Provide the (X, Y) coordinate of the cell's center where the given text is located.  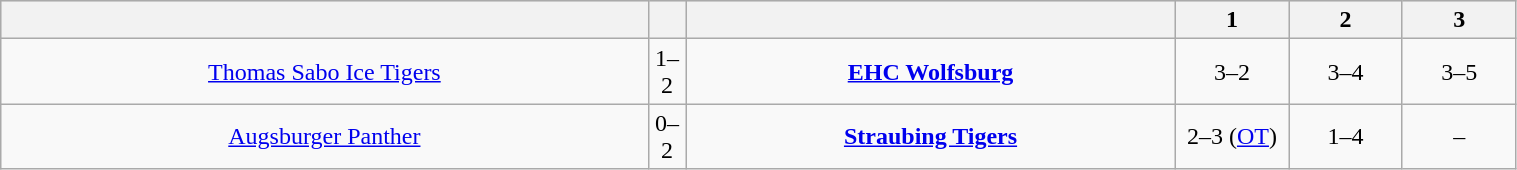
3–5 (1459, 72)
Augsburger Panther (324, 136)
– (1459, 136)
Straubing Tigers (930, 136)
1–2 (667, 72)
2–3 (OT) (1232, 136)
0–2 (667, 136)
3 (1459, 20)
3–2 (1232, 72)
Thomas Sabo Ice Tigers (324, 72)
2 (1346, 20)
EHC Wolfsburg (930, 72)
1 (1232, 20)
3–4 (1346, 72)
1–4 (1346, 136)
